Identify which cell holds the provided text, then report its (X, Y) central coordinate. 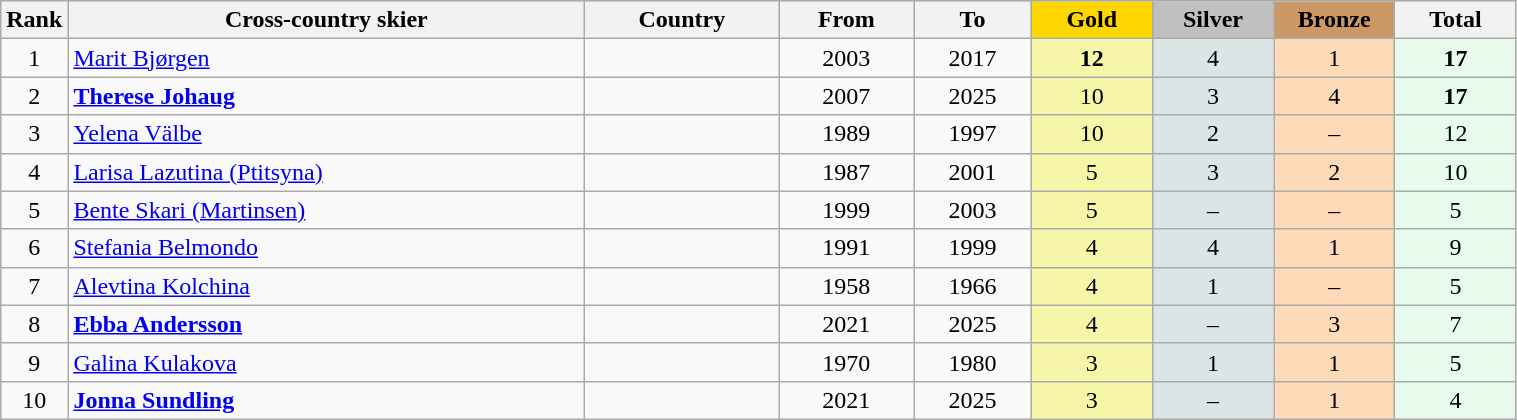
Ebba Andersson (326, 324)
Galina Kulakova (326, 362)
1989 (846, 134)
Marit Bjørgen (326, 58)
Stefania Belmondo (326, 248)
Larisa Lazutina (Ptitsyna) (326, 172)
1980 (972, 362)
Bronze (1334, 20)
Total (1456, 20)
Jonna Sundling (326, 400)
8 (34, 324)
Alevtina Kolchina (326, 286)
2007 (846, 96)
Bente Skari (Martinsen) (326, 210)
To (972, 20)
Silver (1212, 20)
Gold (1092, 20)
1991 (846, 248)
Rank (34, 20)
Country (682, 20)
Therese Johaug (326, 96)
1958 (846, 286)
Yelena Välbe (326, 134)
1966 (972, 286)
1997 (972, 134)
1970 (846, 362)
From (846, 20)
2017 (972, 58)
6 (34, 248)
Cross-country skier (326, 20)
2001 (972, 172)
1987 (846, 172)
